For the text-containing cell, return its midpoint in [x, y] coordinate format. 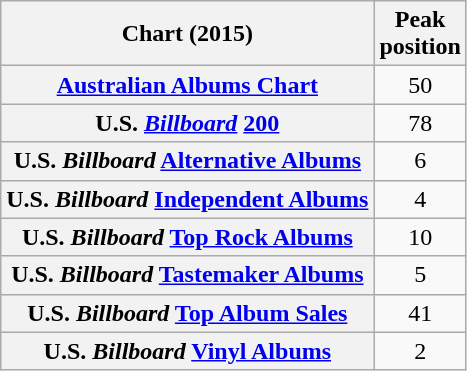
Australian Albums Chart [188, 85]
U.S. Billboard Top Rock Albums [188, 237]
41 [420, 313]
5 [420, 275]
U.S. Billboard 200 [188, 123]
10 [420, 237]
Chart (2015) [188, 34]
U.S. Billboard Alternative Albums [188, 161]
U.S. Billboard Tastemaker Albums [188, 275]
6 [420, 161]
4 [420, 199]
U.S. Billboard Vinyl Albums [188, 351]
50 [420, 85]
78 [420, 123]
Peakposition [420, 34]
2 [420, 351]
U.S. Billboard Independent Albums [188, 199]
U.S. Billboard Top Album Sales [188, 313]
